From the cell containing the given text, extract its center point as [X, Y] coordinate. 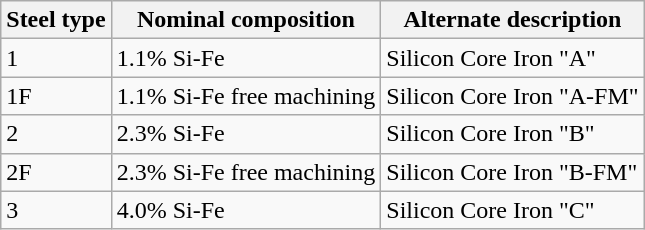
4.0% Si-Fe [246, 210]
2.3% Si-Fe free machining [246, 172]
2.3% Si-Fe [246, 134]
1.1% Si-Fe free machining [246, 96]
3 [56, 210]
1F [56, 96]
Steel type [56, 20]
2 [56, 134]
1.1% Si-Fe [246, 58]
1 [56, 58]
Alternate description [512, 20]
Silicon Core Iron "A-FM" [512, 96]
Silicon Core Iron "A" [512, 58]
Silicon Core Iron "C" [512, 210]
2F [56, 172]
Silicon Core Iron "B-FM" [512, 172]
Nominal composition [246, 20]
Silicon Core Iron "B" [512, 134]
